Locate the cell with the specified text and output its [X, Y] center coordinate. 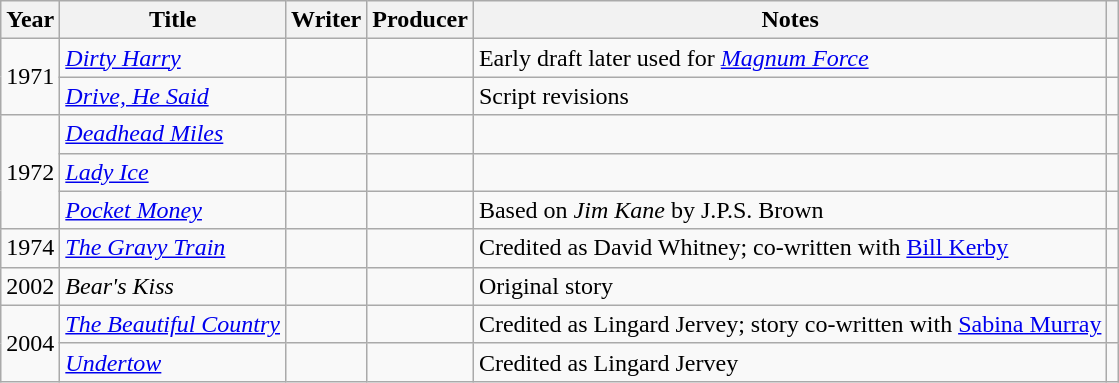
The Beautiful Country [173, 324]
Credited as Lingard Jervey [790, 362]
1971 [30, 77]
2004 [30, 343]
Undertow [173, 362]
Year [30, 20]
1972 [30, 172]
Credited as David Whitney; co-written with Bill Kerby [790, 248]
Script revisions [790, 96]
Bear's Kiss [173, 286]
The Gravy Train [173, 248]
Deadhead Miles [173, 134]
Dirty Harry [173, 58]
Credited as Lingard Jervey; story co-written with Sabina Murray [790, 324]
Title [173, 20]
Drive, He Said [173, 96]
Notes [790, 20]
Pocket Money [173, 210]
Original story [790, 286]
Early draft later used for Magnum Force [790, 58]
Based on Jim Kane by J.P.S. Brown [790, 210]
2002 [30, 286]
1974 [30, 248]
Lady Ice [173, 172]
Producer [420, 20]
Writer [326, 20]
